Search for the cell housing the specified text and yield its (X, Y) center coordinate. 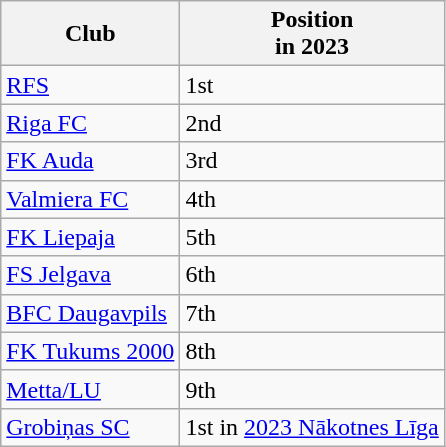
FK Tukums 2000 (90, 351)
1st in 2023 Nākotnes Līga (312, 427)
FK Auda (90, 161)
FS Jelgava (90, 275)
BFC Daugavpils (90, 313)
5th (312, 237)
Positionin 2023 (312, 34)
FK Liepaja (90, 237)
7th (312, 313)
3rd (312, 161)
Metta/LU (90, 389)
8th (312, 351)
RFS (90, 85)
1st (312, 85)
Club (90, 34)
Riga FC (90, 123)
6th (312, 275)
9th (312, 389)
Valmiera FC (90, 199)
Grobiņas SC (90, 427)
4th (312, 199)
2nd (312, 123)
